Locate the cell with the specified text and output its (x, y) center coordinate. 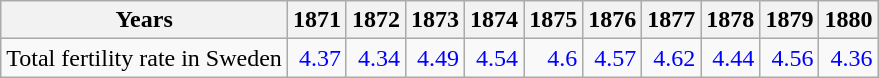
4.56 (790, 58)
Total fertility rate in Sweden (144, 58)
4.37 (316, 58)
4.49 (436, 58)
4.34 (376, 58)
1874 (494, 20)
1877 (672, 20)
1875 (554, 20)
4.36 (848, 58)
4.44 (730, 58)
1878 (730, 20)
4.54 (494, 58)
4.62 (672, 58)
1876 (612, 20)
1879 (790, 20)
1873 (436, 20)
1872 (376, 20)
Years (144, 20)
1871 (316, 20)
4.57 (612, 58)
4.6 (554, 58)
1880 (848, 20)
